From the cell containing the given text, extract its center point as (X, Y) coordinate. 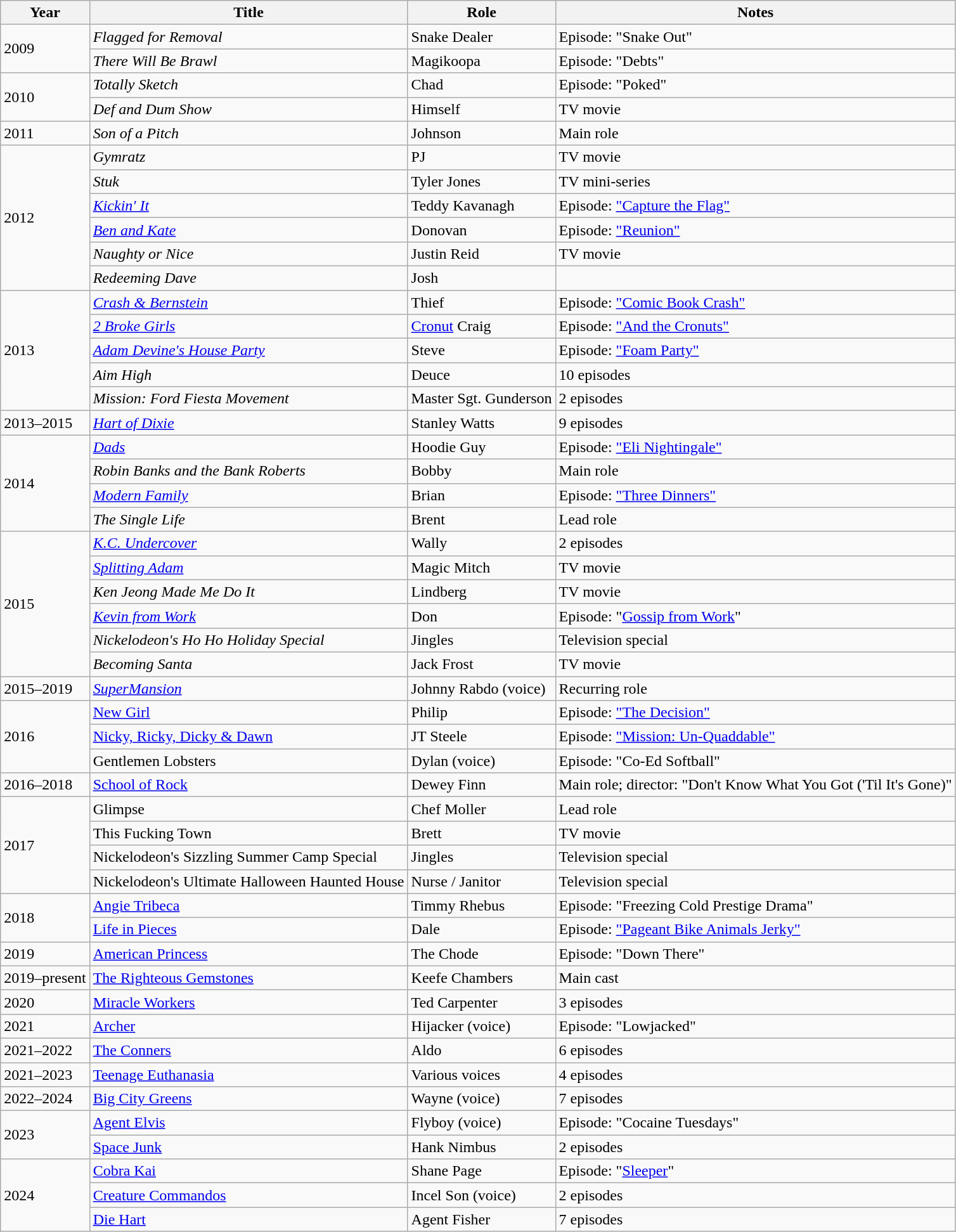
2016–2018 (45, 785)
Kickin' It (249, 205)
Justin Reid (482, 254)
Jack Frost (482, 664)
Creature Commandos (249, 1195)
Various voices (482, 1075)
Thief (482, 302)
Teddy Kavanagh (482, 205)
Dylan (voice) (482, 761)
9 episodes (756, 423)
Nicky, Ricky, Dicky & Dawn (249, 737)
Main cast (756, 978)
Bobby (482, 471)
Glimpse (249, 809)
JT Steele (482, 737)
Stuk (249, 181)
Teenage Euthanasia (249, 1075)
2021 (45, 1026)
Episode: "Eli Nightingale" (756, 447)
Space Junk (249, 1147)
6 episodes (756, 1050)
Episode: "Freezing Cold Prestige Drama" (756, 905)
Mission: Ford Fiesta Movement (249, 399)
The Chode (482, 954)
Life in Pieces (249, 930)
Hank Nimbus (482, 1147)
Notes (756, 13)
Incel Son (voice) (482, 1195)
Ted Carpenter (482, 1002)
TV mini-series (756, 181)
Episode: "Lowjacked" (756, 1026)
The Righteous Gemstones (249, 978)
Episode: "Three Dinners" (756, 495)
Episode: "Down There" (756, 954)
Flyboy (voice) (482, 1123)
Cobra Kai (249, 1171)
Keefe Chambers (482, 978)
Robin Banks and the Bank Roberts (249, 471)
2024 (45, 1195)
Wayne (voice) (482, 1099)
K.C. Undercover (249, 543)
Hijacker (voice) (482, 1026)
Hoodie Guy (482, 447)
Aim High (249, 375)
Nickelodeon's Ultimate Halloween Haunted House (249, 881)
Himself (482, 109)
Aldo (482, 1050)
2021–2023 (45, 1075)
Nurse / Janitor (482, 881)
Episode: "Debts" (756, 61)
2014 (45, 483)
2017 (45, 845)
Becoming Santa (249, 664)
Episode: "Comic Book Crash" (756, 302)
2012 (45, 217)
Agent Elvis (249, 1123)
Snake Dealer (482, 37)
Def and Dum Show (249, 109)
Donovan (482, 230)
Stanley Watts (482, 423)
2013 (45, 351)
Deuce (482, 375)
Timmy Rhebus (482, 905)
Agent Fisher (482, 1219)
Miracle Workers (249, 1002)
Brian (482, 495)
Philip (482, 713)
SuperMansion (249, 688)
3 episodes (756, 1002)
2 Broke Girls (249, 327)
Johnson (482, 133)
10 episodes (756, 375)
4 episodes (756, 1075)
Totally Sketch (249, 85)
Josh (482, 278)
Brent (482, 519)
Big City Greens (249, 1099)
New Girl (249, 713)
Master Sgt. Gunderson (482, 399)
Year (45, 13)
Episode: "Pageant Bike Animals Jerky" (756, 930)
The Single Life (249, 519)
Episode: "Reunion" (756, 230)
Hart of Dixie (249, 423)
Crash & Bernstein (249, 302)
Naughty or Nice (249, 254)
Chef Moller (482, 809)
Flagged for Removal (249, 37)
Ken Jeong Made Me Do It (249, 592)
Episode: "Foam Party" (756, 351)
Nickelodeon's Ho Ho Holiday Special (249, 640)
Kevin from Work (249, 616)
Dewey Finn (482, 785)
Modern Family (249, 495)
Main role; director: "Don't Know What You Got ('Til It's Gone)" (756, 785)
Splitting Adam (249, 567)
Adam Devine's House Party (249, 351)
There Will Be Brawl (249, 61)
Episode: "Snake Out" (756, 37)
Episode: "Co-Ed Softball" (756, 761)
Recurring role (756, 688)
Episode: "The Decision" (756, 713)
School of Rock (249, 785)
Gymratz (249, 157)
Cronut Craig (482, 327)
2021–2022 (45, 1050)
PJ (482, 157)
The Conners (249, 1050)
Magic Mitch (482, 567)
2020 (45, 1002)
Die Hart (249, 1219)
Dads (249, 447)
Episode: "Poked" (756, 85)
2015–2019 (45, 688)
Ben and Kate (249, 230)
Nickelodeon's Sizzling Summer Camp Special (249, 857)
2011 (45, 133)
Tyler Jones (482, 181)
Redeeming Dave (249, 278)
Episode: "Capture the Flag" (756, 205)
Son of a Pitch (249, 133)
Title (249, 13)
2019–present (45, 978)
Shane Page (482, 1171)
2015 (45, 604)
Episode: "And the Cronuts" (756, 327)
Episode: "Mission: Un-Quaddable" (756, 737)
Angie Tribeca (249, 905)
2019 (45, 954)
Archer (249, 1026)
Episode: "Cocaine Tuesdays" (756, 1123)
Dale (482, 930)
Chad (482, 85)
Gentlemen Lobsters (249, 761)
2023 (45, 1135)
American Princess (249, 954)
2010 (45, 97)
2018 (45, 918)
Role (482, 13)
Episode: "Gossip from Work" (756, 616)
2013–2015 (45, 423)
Steve (482, 351)
Episode: "Sleeper" (756, 1171)
Wally (482, 543)
Lindberg (482, 592)
Brett (482, 833)
2016 (45, 737)
2009 (45, 49)
Magikoopa (482, 61)
Don (482, 616)
2022–2024 (45, 1099)
Johnny Rabdo (voice) (482, 688)
This Fucking Town (249, 833)
